Find where the given text appears and provide that cell's center as [x, y] coordinate. 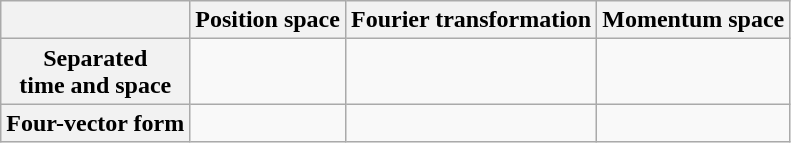
Position space [268, 20]
Separatedtime and space [96, 72]
Momentum space [694, 20]
Fourier transformation [470, 20]
Four-vector form [96, 123]
